Identify which cell holds the provided text, then report its [X, Y] central coordinate. 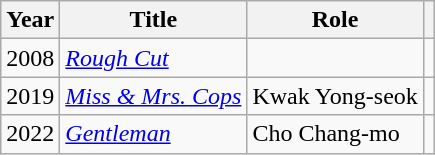
2019 [30, 96]
Kwak Yong-seok [335, 96]
Cho Chang-mo [335, 134]
Gentleman [154, 134]
Title [154, 20]
Miss & Mrs. Cops [154, 96]
2022 [30, 134]
Role [335, 20]
Rough Cut [154, 58]
2008 [30, 58]
Year [30, 20]
